For the text-containing cell, return its midpoint in (x, y) coordinate format. 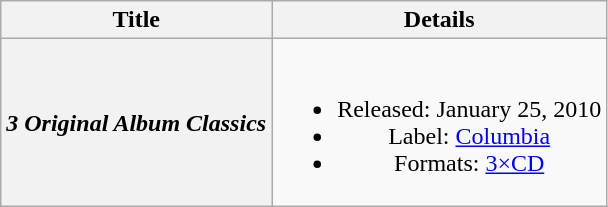
Released: January 25, 2010 Label: ColumbiaFormats: 3×CD (440, 122)
3 Original Album Classics (136, 122)
Details (440, 20)
Title (136, 20)
